Provide the (X, Y) coordinate of the cell's center where the given text is located.  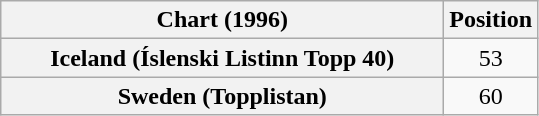
Sweden (Topplistan) (222, 96)
53 (491, 58)
Position (491, 20)
Chart (1996) (222, 20)
Iceland (Íslenski Listinn Topp 40) (222, 58)
60 (491, 96)
